Identify which cell holds the provided text, then report its (X, Y) central coordinate. 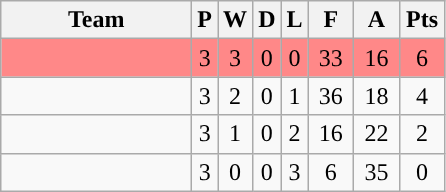
L (294, 20)
35 (377, 172)
4 (422, 96)
Pts (422, 20)
W (236, 20)
33 (331, 58)
D (267, 20)
F (331, 20)
A (377, 20)
Team (96, 20)
P (205, 20)
18 (377, 96)
36 (331, 96)
22 (377, 134)
